Pinpoint the cell where the given text exists, returning its (x, y) midpoint coordinate. 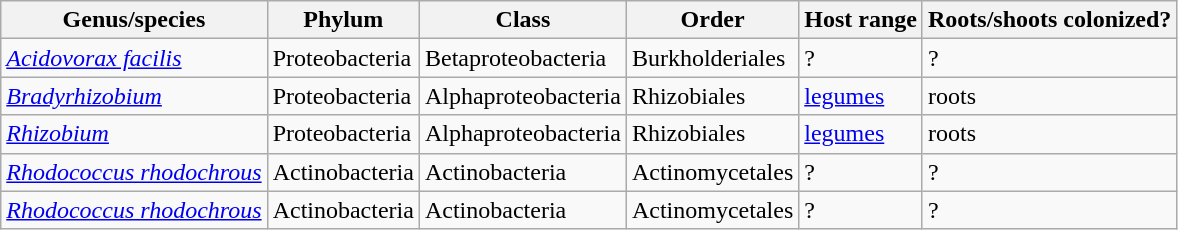
Order (712, 20)
Genus/species (134, 20)
Roots/shoots colonized? (1049, 20)
Class (522, 20)
Rhizobium (134, 134)
Acidovorax facilis (134, 58)
Bradyrhizobium (134, 96)
Burkholderiales (712, 58)
Betaproteobacteria (522, 58)
Host range (861, 20)
Phylum (343, 20)
